Capture the cell that displays the provided text and extract its [x, y] central coordinate. 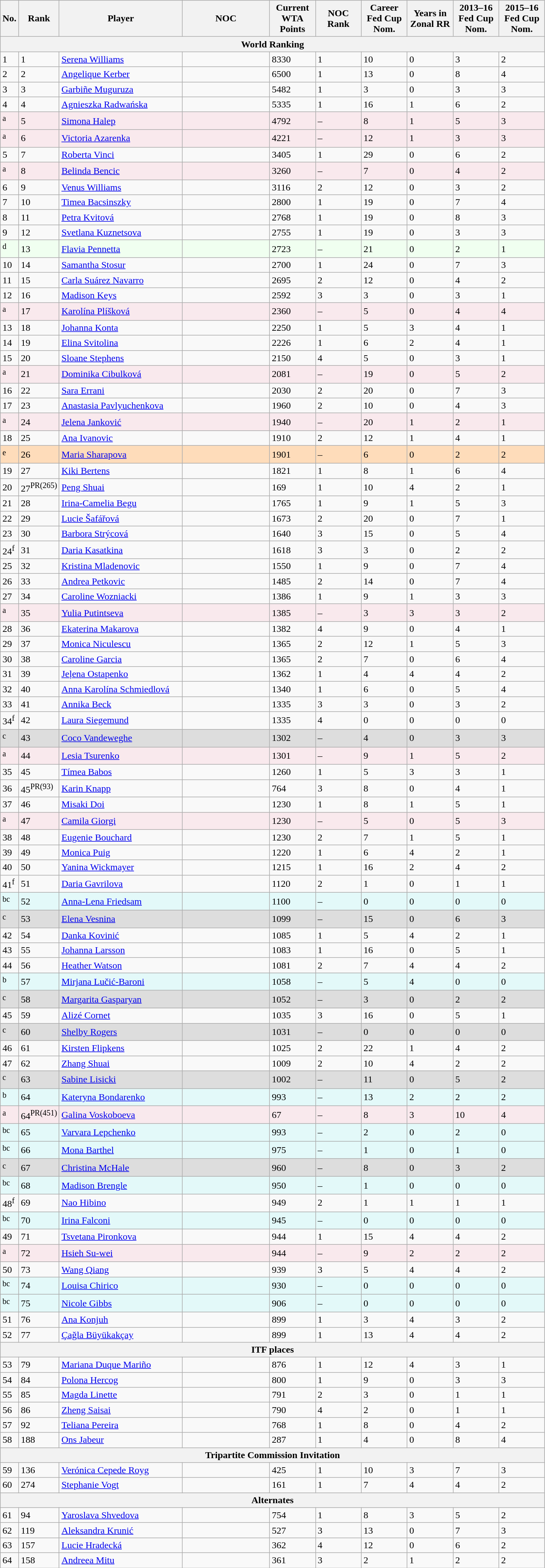
Madison Brengle [121, 1185]
960 [292, 1167]
Barbora Strýcová [121, 533]
Dominika Cibulková [121, 375]
3116 [292, 187]
World Ranking [273, 44]
No. [9, 19]
791 [292, 1395]
1302 [292, 738]
Mariana Duque Mariño [121, 1365]
1081 [292, 965]
2755 [292, 232]
Sabine Lisicki [121, 1080]
768 [292, 1425]
1035 [292, 1016]
Teliana Pereira [121, 1425]
Petra Kvitová [121, 217]
1618 [292, 550]
764 [292, 789]
Tsvetana Pironkova [121, 1237]
Serena Williams [121, 59]
Belinda Bencic [121, 171]
274 [39, 1485]
Simona Halep [121, 121]
1940 [292, 422]
1901 [292, 454]
Alizé Cornet [121, 1016]
1673 [292, 518]
d [9, 249]
Madison Keys [121, 295]
Years in Zonal RR [430, 19]
5335 [292, 104]
Monica Puig [121, 852]
1382 [292, 629]
Angelique Kerber [121, 74]
2226 [292, 343]
Timea Bacsinszky [121, 202]
Misaki Doi [121, 805]
Sloane Stephens [121, 358]
Victoria Azarenka [121, 138]
Polona Hercog [121, 1380]
Heather Watson [121, 965]
1002 [292, 1080]
48 [39, 837]
Career Fed Cup Nom. [384, 19]
169 [292, 487]
Elena Vesnina [121, 919]
1910 [292, 438]
Daria Gavrilova [121, 884]
76 [39, 1319]
1099 [292, 919]
Hsieh Su-wei [121, 1253]
Sara Errani [121, 390]
Caroline Wozniacki [121, 596]
2013–16 Fed Cup Nom. [476, 19]
Johanna Konta [121, 328]
4792 [292, 121]
157 [39, 1545]
NOC Rank [338, 19]
Caroline Garcia [121, 659]
Yulia Putintseva [121, 612]
939 [292, 1269]
1031 [292, 1032]
e [9, 454]
Mirjana Lučić-Baroni [121, 982]
3405 [292, 155]
Monica Niculescu [121, 644]
Karin Knapp [121, 789]
1083 [292, 950]
Varvara Lepchenko [121, 1133]
136 [39, 1470]
41f [9, 884]
Eugenie Bouchard [121, 837]
2768 [292, 217]
Ana Ivanovic [121, 438]
2015–16 Fed Cup Nom. [522, 19]
800 [292, 1380]
24f [9, 550]
73 [39, 1269]
950 [292, 1185]
Kiki Bertens [121, 471]
64PR(451) [39, 1115]
Elina Svitolina [121, 343]
1052 [292, 999]
2030 [292, 390]
906 [292, 1303]
975 [292, 1150]
72 [39, 1253]
Johanna Larsson [121, 950]
68 [39, 1185]
Louisa Chirico [121, 1286]
27PR(265) [39, 487]
Mona Barthel [121, 1150]
161 [292, 1485]
527 [292, 1530]
Lucie Hradecká [121, 1545]
Kateryna Bondarenko [121, 1097]
754 [292, 1515]
Danka Kovinić [121, 935]
Christina McHale [121, 1167]
84 [39, 1380]
Lesia Tsurenko [121, 756]
Agnieszka Radwańska [121, 104]
362 [292, 1545]
Roberta Vinci [121, 155]
45PR(93) [39, 789]
41 [39, 704]
66 [39, 1150]
Svetlana Kuznetsova [121, 232]
945 [292, 1220]
Andreea Mitu [121, 1560]
Anna-Lena Friedsam [121, 902]
1362 [292, 674]
85 [39, 1395]
930 [292, 1286]
48f [9, 1203]
2695 [292, 280]
1058 [292, 982]
Galina Voskoboeva [121, 1115]
Flavia Pennetta [121, 249]
1009 [292, 1063]
Annika Beck [121, 704]
2081 [292, 375]
Samantha Stosur [121, 265]
Margarita Gasparyan [121, 999]
65 [39, 1133]
Nicole Gibbs [121, 1303]
Tímea Babos [121, 772]
2360 [292, 311]
Coco Vandeweghe [121, 738]
3260 [292, 171]
1085 [292, 935]
790 [292, 1410]
Andrea Petkovic [121, 581]
Karolína Plíšková [121, 311]
2592 [292, 295]
34f [9, 721]
119 [39, 1530]
69 [39, 1203]
Jeļena Ostapenko [121, 674]
Stephanie Vogt [121, 1485]
876 [292, 1365]
34 [39, 596]
6500 [292, 74]
Kirsten Flipkens [121, 1048]
1340 [292, 689]
1385 [292, 612]
Anastasia Pavlyuchenkova [121, 405]
Lucie Šafářová [121, 518]
2800 [292, 202]
71 [39, 1237]
Zhang Shuai [121, 1063]
425 [292, 1470]
2150 [292, 358]
86 [39, 1410]
Rank [39, 19]
Verónica Cepede Royg [121, 1470]
Kristina Mladenovic [121, 566]
4221 [292, 138]
79 [39, 1365]
949 [292, 1203]
1120 [292, 884]
Aleksandra Krunić [121, 1530]
Nao Hibino [121, 1203]
75 [39, 1303]
Ana Konjuh [121, 1319]
1550 [292, 566]
Irina-Camelia Begu [121, 503]
Çağla Büyükakçay [121, 1335]
70 [39, 1220]
287 [292, 1440]
Carla Suárez Navarro [121, 280]
Irina Falconi [121, 1220]
Yanina Wickmayer [121, 867]
Wang Qiang [121, 1269]
Daria Kasatkina [121, 550]
1215 [292, 867]
Zheng Saisai [121, 1410]
NOC [226, 19]
Yaroslava Shvedova [121, 1515]
1765 [292, 503]
77 [39, 1335]
5482 [292, 89]
1821 [292, 471]
1260 [292, 772]
1100 [292, 902]
74 [39, 1286]
361 [292, 1560]
2700 [292, 265]
1301 [292, 756]
92 [39, 1425]
Maria Sharapova [121, 454]
2723 [292, 249]
Ons Jabeur [121, 1440]
ITF places [273, 1350]
Camila Giorgi [121, 821]
Current WTA Points [292, 19]
Venus Williams [121, 187]
Magda Linette [121, 1395]
1960 [292, 405]
1640 [292, 533]
Alternates [273, 1500]
1485 [292, 581]
1025 [292, 1048]
8330 [292, 59]
Player [121, 19]
1386 [292, 596]
94 [39, 1515]
Anna Karolína Schmiedlová [121, 689]
Shelby Rogers [121, 1032]
Garbiñe Muguruza [121, 89]
Peng Shuai [121, 487]
1220 [292, 852]
Laura Siegemund [121, 721]
Ekaterina Makarova [121, 629]
Tripartite Commission Invitation [273, 1455]
2250 [292, 328]
188 [39, 1440]
158 [39, 1560]
Jelena Janković [121, 422]
